Detect which cell encompasses the target text, then output its [X, Y] center coordinate. 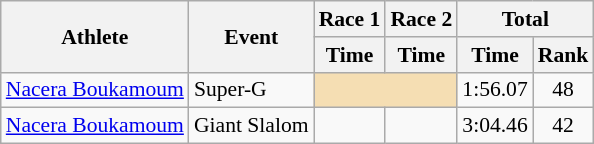
Race 1 [350, 19]
Giant Slalom [252, 126]
Race 2 [421, 19]
Total [525, 19]
Athlete [95, 36]
48 [564, 90]
3:04.46 [494, 126]
42 [564, 126]
Super-G [252, 90]
Rank [564, 55]
Event [252, 36]
1:56.07 [494, 90]
